Pinpoint the cell where the given text exists, returning its (X, Y) midpoint coordinate. 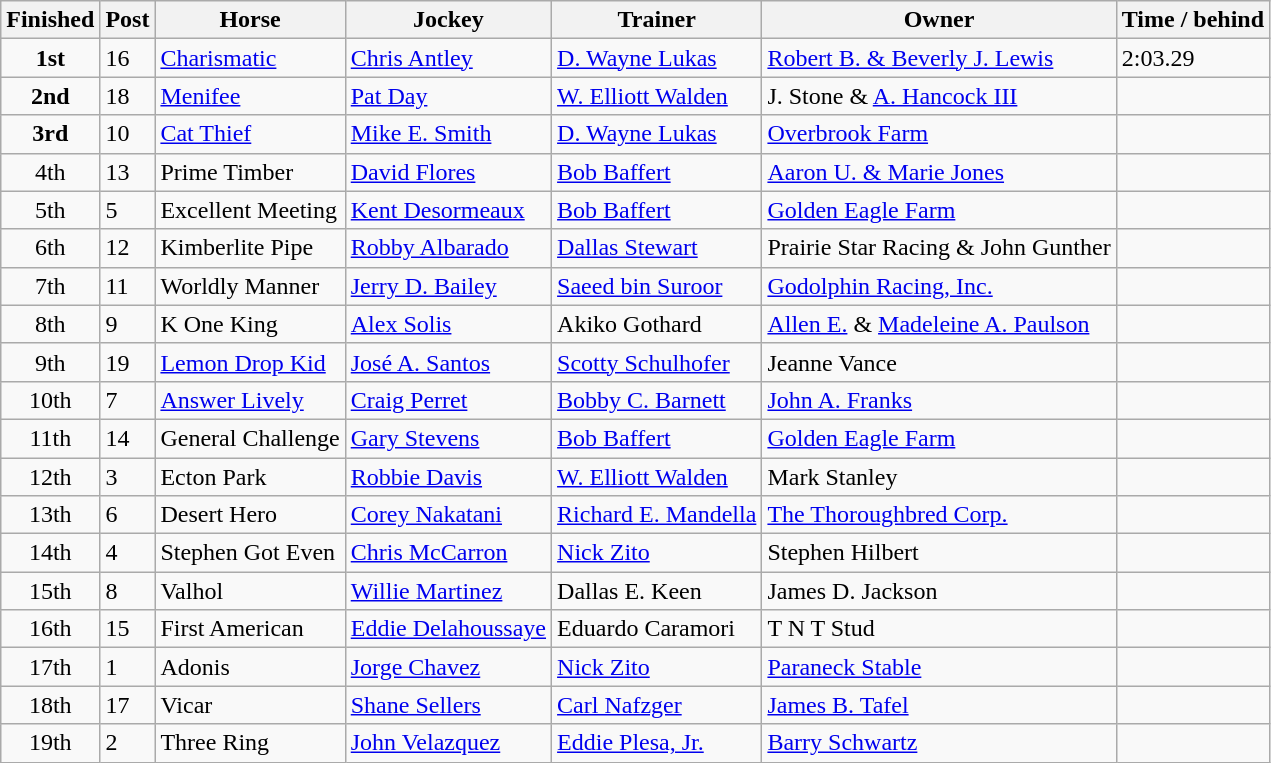
Akiko Gothard (657, 324)
Cat Thief (250, 134)
Three Ring (250, 743)
Time / behind (1192, 20)
10th (50, 400)
Scotty Schulhofer (657, 362)
2:03.29 (1192, 58)
Carl Nafzger (657, 705)
Robbie Davis (448, 477)
Jockey (448, 20)
5 (128, 210)
14th (50, 553)
7 (128, 400)
The Thoroughbred Corp. (939, 515)
Mike E. Smith (448, 134)
Valhol (250, 591)
David Flores (448, 172)
9 (128, 324)
Charismatic (250, 58)
Stephen Got Even (250, 553)
14 (128, 438)
15 (128, 629)
8 (128, 591)
19th (50, 743)
Alex Solis (448, 324)
Post (128, 20)
Menifee (250, 96)
Gary Stevens (448, 438)
Prairie Star Racing & John Gunther (939, 248)
13 (128, 172)
Corey Nakatani (448, 515)
Aaron U. & Marie Jones (939, 172)
10 (128, 134)
James B. Tafel (939, 705)
General Challenge (250, 438)
11 (128, 286)
Robert B. & Beverly J. Lewis (939, 58)
Godolphin Racing, Inc. (939, 286)
John A. Franks (939, 400)
Finished (50, 20)
Eddie Plesa, Jr. (657, 743)
6 (128, 515)
J. Stone & A. Hancock III (939, 96)
K One King (250, 324)
Bobby C. Barnett (657, 400)
17 (128, 705)
1st (50, 58)
Jorge Chavez (448, 667)
Mark Stanley (939, 477)
7th (50, 286)
Shane Sellers (448, 705)
19 (128, 362)
First American (250, 629)
Worldly Manner (250, 286)
9th (50, 362)
John Velazquez (448, 743)
2 (128, 743)
Excellent Meeting (250, 210)
13th (50, 515)
Overbrook Farm (939, 134)
3 (128, 477)
18 (128, 96)
Vicar (250, 705)
4th (50, 172)
16th (50, 629)
2nd (50, 96)
Desert Hero (250, 515)
12 (128, 248)
Kent Desormeaux (448, 210)
1 (128, 667)
Saeed bin Suroor (657, 286)
Chris McCarron (448, 553)
Answer Lively (250, 400)
18th (50, 705)
Eduardo Caramori (657, 629)
11th (50, 438)
12th (50, 477)
Trainer (657, 20)
Adonis (250, 667)
5th (50, 210)
Pat Day (448, 96)
6th (50, 248)
Horse (250, 20)
Richard E. Mandella (657, 515)
Dallas E. Keen (657, 591)
Chris Antley (448, 58)
Jeanne Vance (939, 362)
3rd (50, 134)
Prime Timber (250, 172)
Eddie Delahoussaye (448, 629)
José A. Santos (448, 362)
Barry Schwartz (939, 743)
Ecton Park (250, 477)
T N T Stud (939, 629)
Jerry D. Bailey (448, 286)
James D. Jackson (939, 591)
8th (50, 324)
Lemon Drop Kid (250, 362)
Kimberlite Pipe (250, 248)
15th (50, 591)
Willie Martinez (448, 591)
4 (128, 553)
Owner (939, 20)
Craig Perret (448, 400)
Stephen Hilbert (939, 553)
Paraneck Stable (939, 667)
Dallas Stewart (657, 248)
17th (50, 667)
Robby Albarado (448, 248)
Allen E. & Madeleine A. Paulson (939, 324)
16 (128, 58)
